Extract the (x, y) coordinate from the center of the cell holding the provided text.  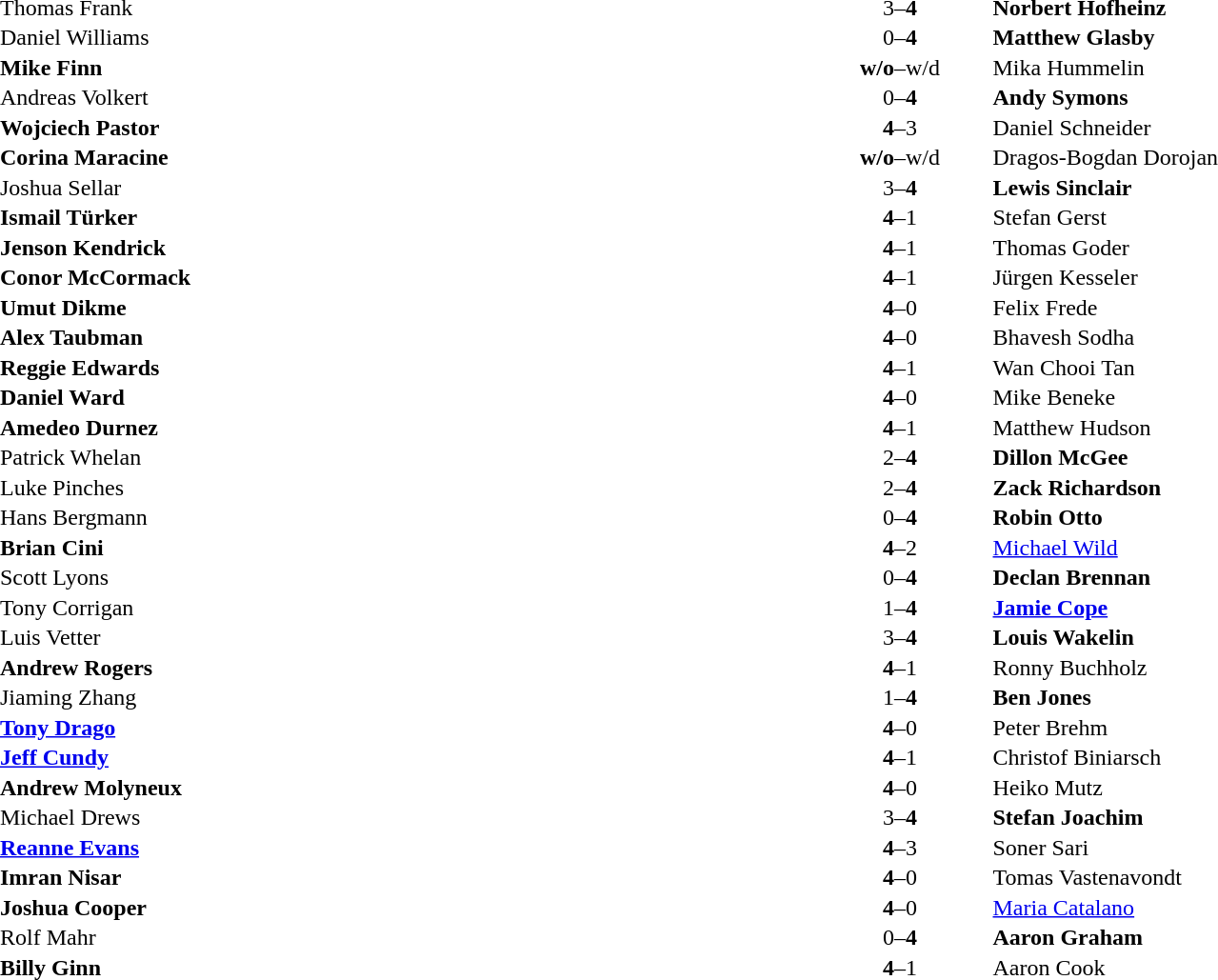
4–2 (899, 548)
